Output the (x, y) coordinate of the center of the cell containing the given text.  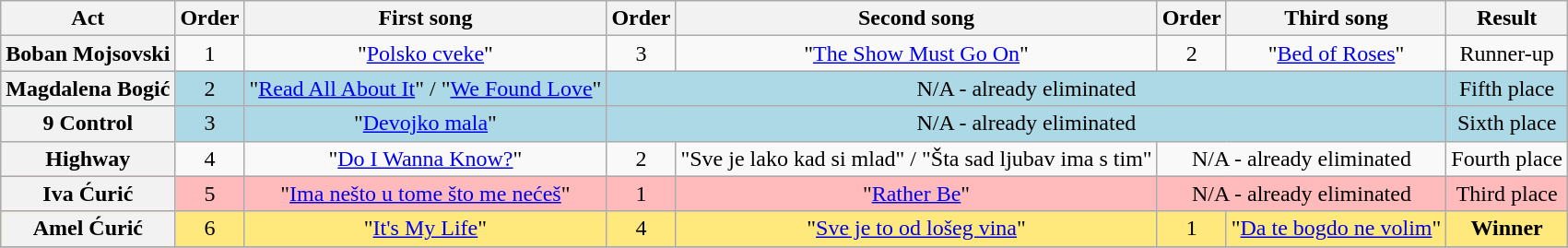
Iva Ćurić (88, 194)
Winner (1507, 229)
"It's My Life" (426, 229)
Sixth place (1507, 124)
Second song (916, 18)
"Sve je to od lošeg vina" (916, 229)
"Da te bogdo ne volim" (1337, 229)
"Do I Wanna Know?" (426, 159)
Result (1507, 18)
"Read All About It" / "We Found Love" (426, 89)
First song (426, 18)
6 (210, 229)
"Devojko mala" (426, 124)
Magdalena Bogić (88, 89)
Fifth place (1507, 89)
9 Control (88, 124)
Act (88, 18)
5 (210, 194)
Third song (1337, 18)
"Polsko cveke" (426, 53)
Boban Mojsovski (88, 53)
"Bed of Roses" (1337, 53)
"Sve je lako kad si mlad" / "Šta sad ljubav ima s tim" (916, 159)
Runner-up (1507, 53)
Highway (88, 159)
Third place (1507, 194)
Amel Ćurić (88, 229)
"Ima nešto u tome što me nećeš" (426, 194)
Fourth place (1507, 159)
"The Show Must Go On" (916, 53)
"Rather Be" (916, 194)
